Return (X, Y) of the center of cell containing provided text 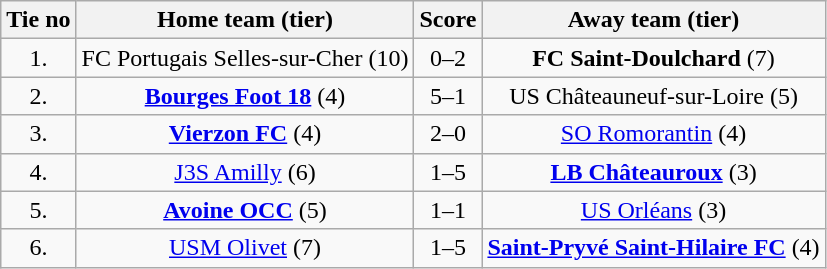
US Châteauneuf-sur-Loire (5) (654, 96)
Home team (tier) (245, 20)
SO Romorantin (4) (654, 134)
US Orléans (3) (654, 210)
Score (448, 20)
J3S Amilly (6) (245, 172)
Saint-Pryvé Saint-Hilaire FC (4) (654, 248)
0–2 (448, 58)
5. (38, 210)
1–1 (448, 210)
Away team (tier) (654, 20)
1. (38, 58)
Bourges Foot 18 (4) (245, 96)
5–1 (448, 96)
Vierzon FC (4) (245, 134)
Tie no (38, 20)
2–0 (448, 134)
Avoine OCC (5) (245, 210)
4. (38, 172)
LB Châteauroux (3) (654, 172)
6. (38, 248)
USM Olivet (7) (245, 248)
FC Portugais Selles-sur-Cher (10) (245, 58)
FC Saint-Doulchard (7) (654, 58)
2. (38, 96)
3. (38, 134)
